Extract the (x, y) coordinate from the center of the cell holding the provided text.  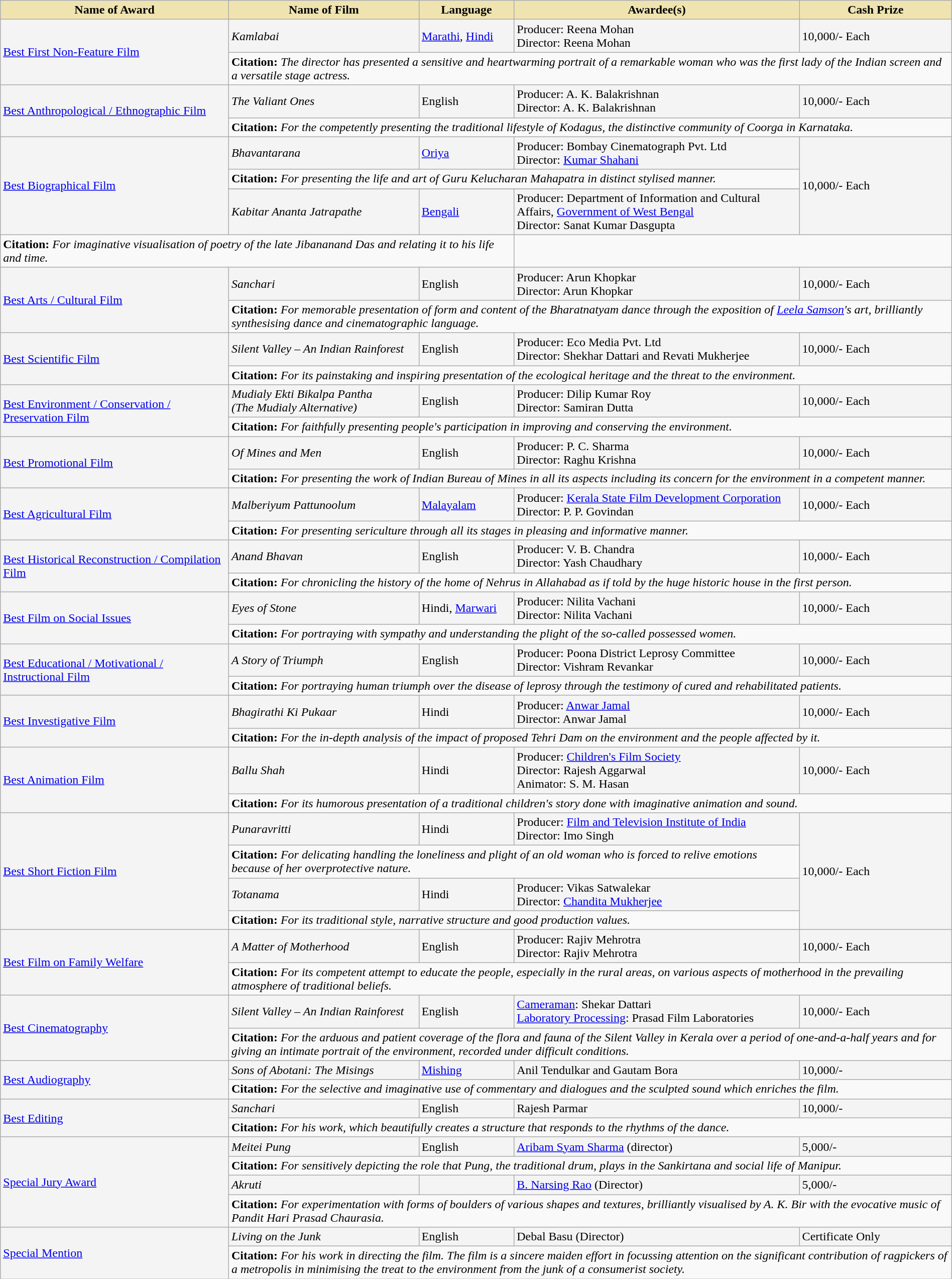
Citation: For imaginative visualisation of poetry of the late Jibananand Das and relating it to his life and time. (257, 251)
Producer: Rajiv MehrotraDirector: Rajiv Mehrotra (657, 946)
Citation: For presenting sericulture through all its stages in pleasing and informative manner. (590, 530)
Best Educational / Motivational / Instructional Film (114, 669)
Certificate Only (876, 1237)
Best Agricultural Film (114, 514)
Totanama (323, 894)
Citation: For sensitively depicting the role that Pung, the traditional drum, plays in the Sankirtana and social life of Manipur. (590, 1165)
Anand Bhavan (323, 557)
Sons of Abotani: The Misings (323, 1070)
Best Editing (114, 1118)
Best Arts / Cultural Film (114, 300)
Cameraman: Shekar DattariLaboratory Processing: Prasad Film Laboratories (657, 1012)
Awardee(s) (657, 10)
Citation: For his work, which beautifully creates a structure that responds to the rhythms of the dance. (590, 1127)
Citation: For the selective and imaginative use of commentary and dialogues and the sculpted sound which enriches the film. (590, 1089)
Best Environment / Conservation / Preservation Film (114, 411)
Punaravritti (323, 829)
Name of Award (114, 10)
Producer: Department of Information and Cultural Affairs, Government of West BengalDirector: Sanat Kumar Dasgupta (657, 211)
Producer: Bombay Cinematograph Pvt. LtdDirector: Kumar Shahani (657, 153)
Producer: Dilip Kumar RoyDirector: Samiran Dutta (657, 401)
Mishing (466, 1070)
Of Mines and Men (323, 453)
Producer: Reena MohanDirector: Reena Mohan (657, 36)
Anil Tendulkar and Gautam Bora (657, 1070)
Special Mention (114, 1253)
Living on the Junk (323, 1237)
Rajesh Parmar (657, 1108)
Best Film on Social Issues (114, 618)
Citation: For the in-depth analysis of the impact of proposed Tehri Dam on the environment and the people affected by it. (590, 737)
Producer: Children's Film SocietyDirector: Rajesh AggarwalAnimator: S. M. Hasan (657, 770)
B. Narsing Rao (Director) (657, 1185)
Best Film on Family Welfare (114, 963)
Best Anthropological / Ethnographic Film (114, 111)
Ballu Shah (323, 770)
Bhavantarana (323, 153)
Citation: For portraying human triumph over the disease of leprosy through the testimony of cured and rehabilitated patients. (590, 686)
Best Cinematography (114, 1028)
Producer: V. B. ChandraDirector: Yash Chaudhary (657, 557)
Citation: For the competently presenting the traditional lifestyle of Kodagus, the distinctive community of Coorga in Karnataka. (590, 127)
Citation: For its painstaking and inspiring presentation of the ecological heritage and the threat to the environment. (590, 375)
Citation: For faithfully presenting people's participation in improving and conserving the environment. (590, 427)
Citation: For its humorous presentation of a traditional children's story done with imaginative animation and sound. (590, 803)
Best Investigative Film (114, 721)
Mudialy Ekti Bikalpa Pantha(The Mudialy Alternative) (323, 401)
Best Short Fiction Film (114, 871)
Marathi, Hindi (466, 36)
Meitei Pung (323, 1146)
Best Historical Reconstruction / Compilation Film (114, 566)
Debal Basu (Director) (657, 1237)
Eyes of Stone (323, 608)
Malberiyum Pattunoolum (323, 504)
Hindi, Marwari (466, 608)
Producer: Nilita VachaniDirector: Nilita Vachani (657, 608)
Aribam Syam Sharma (director) (657, 1146)
Cash Prize (876, 10)
Best First Non-Feature Film (114, 52)
Malayalam (466, 504)
Producer: Arun KhopkarDirector: Arun Khopkar (657, 283)
Kamlabai (323, 36)
Producer: Poona District Leprosy CommitteeDirector: Vishram Revankar (657, 660)
Best Audiography (114, 1080)
Producer: Film and Television Institute of IndiaDirector: Imo Singh (657, 829)
Special Jury Award (114, 1182)
Citation: For presenting the work of Indian Bureau of Mines in all its aspects including its concern for the environment in a competent manner. (590, 479)
The Valiant Ones (323, 101)
Akruti (323, 1185)
Citation: For delicating handling the loneliness and plight of an old woman who is forced to relive emotions because of her overprotective nature. (514, 862)
Producer: Anwar JamalDirector: Anwar Jamal (657, 711)
Producer: Vikas SatwalekarDirector: Chandita Mukherjee (657, 894)
Producer: Eco Media Pvt. LtdDirector: Shekhar Dattari and Revati Mukherjee (657, 349)
A Matter of Motherhood (323, 946)
A Story of Triumph (323, 660)
Kabitar Ananta Jatrapathe (323, 211)
Language (466, 10)
Producer: P. C. SharmaDirector: Raghu Krishna (657, 453)
Oriya (466, 153)
Citation: For portraying with sympathy and understanding the plight of the so-called possessed women. (590, 634)
Citation: For chronicling the history of the home of Nehrus in Allahabad as if told by the huge historic house in the first person. (590, 582)
Best Animation Film (114, 780)
Best Promotional Film (114, 462)
Citation: For its traditional style, narrative structure and good production values. (514, 920)
Bengali (466, 211)
Best Scientific Film (114, 359)
Producer: A. K. BalakrishnanDirector: A. K. Balakrishnan (657, 101)
Citation: For presenting the life and art of Guru Kelucharan Mahapatra in distinct stylised manner. (514, 179)
Best Biographical Film (114, 186)
Bhagirathi Ki Pukaar (323, 711)
Name of Film (323, 10)
Producer: Kerala State Film Development CorporationDirector: P. P. Govindan (657, 504)
